Search for the cell housing the specified text and yield its (X, Y) center coordinate. 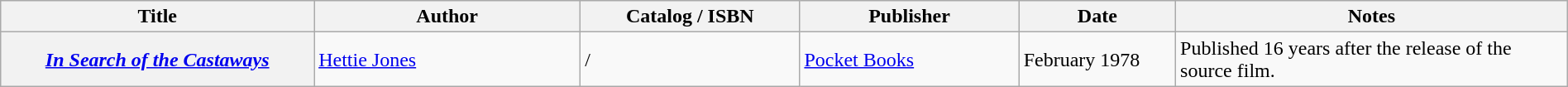
Title (157, 17)
Hettie Jones (447, 60)
Author (447, 17)
Catalog / ISBN (690, 17)
February 1978 (1097, 60)
/ (690, 60)
Publisher (910, 17)
Notes (1372, 17)
Date (1097, 17)
In Search of the Castaways (157, 60)
Published 16 years after the release of the source film. (1372, 60)
Pocket Books (910, 60)
